Detect which cell encompasses the target text, then output its (x, y) center coordinate. 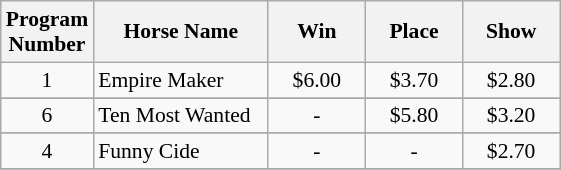
$3.70 (414, 80)
6 (47, 116)
$5.80 (414, 116)
Ten Most Wanted (180, 116)
Horse Name (180, 32)
Place (414, 32)
Empire Maker (180, 80)
Show (512, 32)
Funny Cide (180, 152)
1 (47, 80)
Program Number (47, 32)
$3.20 (512, 116)
$2.70 (512, 152)
$6.00 (316, 80)
4 (47, 152)
$2.80 (512, 80)
Win (316, 32)
